Scan for the cell matching the given text and deliver its (X, Y) coordinate at center. 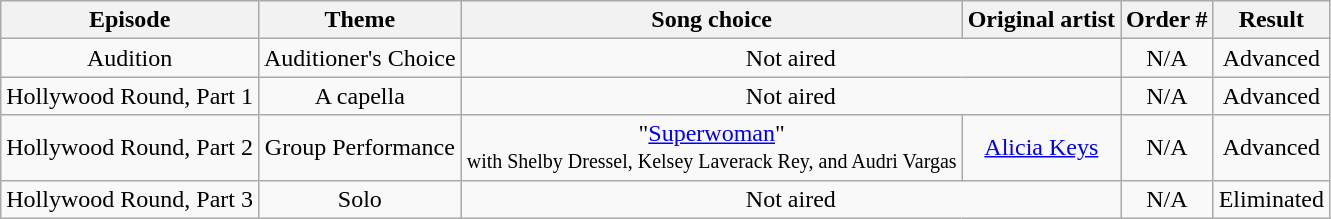
Eliminated (1271, 199)
Auditioner's Choice (360, 58)
Audition (130, 58)
Original artist (1041, 20)
Group Performance (360, 148)
Hollywood Round, Part 3 (130, 199)
Alicia Keys (1041, 148)
Song choice (712, 20)
Episode (130, 20)
Theme (360, 20)
Hollywood Round, Part 2 (130, 148)
Order # (1168, 20)
Result (1271, 20)
Hollywood Round, Part 1 (130, 96)
Solo (360, 199)
A capella (360, 96)
"Superwoman" with Shelby Dressel, Kelsey Laverack Rey, and Audri Vargas (712, 148)
